Identify which cell holds the provided text, then report its (x, y) central coordinate. 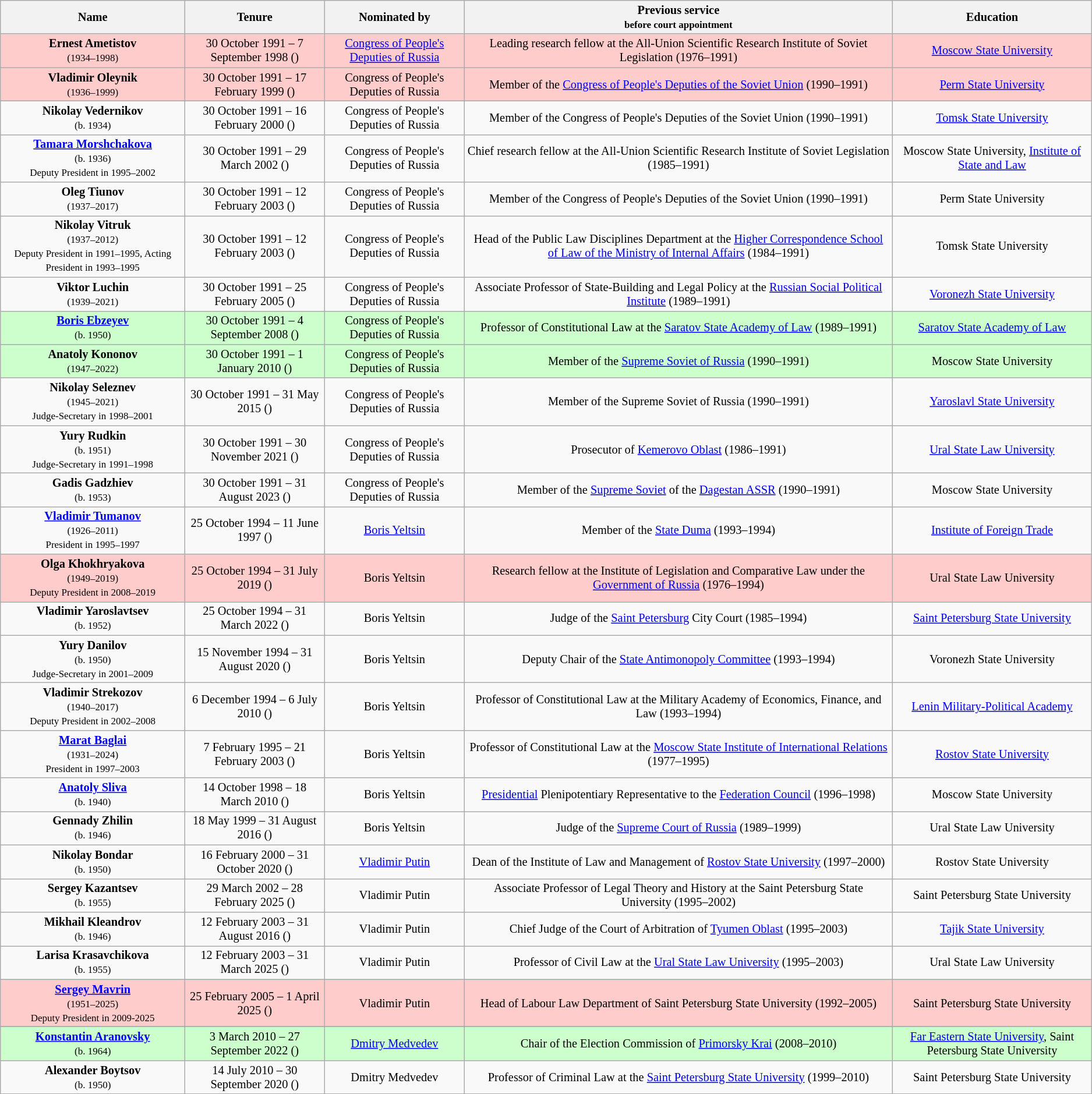
Nikolay Bondar(b. 1950) (93, 862)
Institute of Foreign Trade (992, 530)
14 October 1998 – 18 March 2010 () (255, 795)
Konstantin Aranovsky(b. 1964) (93, 1043)
Professor of Constitutional Law at the Saratov State Academy of Law (1989–1991) (678, 328)
Education (992, 17)
Gadis Gadzhiev(b. 1953) (93, 490)
Previous servicebefore court appointment (678, 17)
Chief Judge of the Court of Arbitration of Tyumen Oblast (1995–2003) (678, 929)
Larisa Krasavchikova(b. 1955) (93, 962)
Yaroslavl State University (992, 402)
30 October 1991 – 31 August 2023 () (255, 490)
Tenure (255, 17)
7 February 1995 – 21 February 2003 () (255, 754)
Olga Khokhryakova(1949–2019)Deputy President in 2008–2019 (93, 578)
Deputy Chair of the State Antimonopoly Committee (1993–1994) (678, 659)
Professor of Criminal Law at the Saint Petersburg State University (1999–2010) (678, 1077)
Nikolay Vedernikov(b. 1934) (93, 118)
Chief research fellow at the All-Union Scientific Research Institute of Soviet Legislation (1985–1991) (678, 158)
Judge of the Saint Petersburg City Court (1985–1994) (678, 618)
12 February 2003 – 31 August 2016 () (255, 929)
Dean of the Institute of Law and Management of Rostov State University (1997–2000) (678, 862)
6 December 1994 – 6 July 2010 () (255, 706)
Head of the Public Law Disciplines Department at the Higher Correspondence School of Law of the Ministry of Internal Affairs (1984–1991) (678, 246)
Head of Labour Law Department of Saint Petersburg State University (1992–2005) (678, 1003)
Leading research fellow at the All-Union Scientific Research Institute of Soviet Legislation (1976–1991) (678, 51)
Nikolay Seleznev(1945–2021)Judge-Secretary in 1998–2001 (93, 402)
Oleg Tiunov(1937–2017) (93, 199)
18 May 1999 – 31 August 2016 () (255, 828)
30 October 1991 – 17 February 1999 () (255, 84)
Member of the State Duma (1993–1994) (678, 530)
Prosecutor of Kemerovo Oblast (1986–1991) (678, 449)
30 October 1991 – 4 September 2008 () (255, 328)
Vladimir Strekozov(1940–2017)Deputy President in 2002–2008 (93, 706)
12 February 2003 – 31 March 2025 () (255, 962)
30 October 1991 – 25 February 2005 () (255, 294)
Nominated by (395, 17)
Yury Rudkin(b. 1951)Judge-Secretary in 1991–1998 (93, 449)
Nikolay Vitruk(1937–2012)Deputy President in 1991–1995, Acting President in 1993–1995 (93, 246)
Professor of Constitutional Law at the Military Academy of Economics, Finance, and Law (1993–1994) (678, 706)
30 October 1991 – 30 November 2021 () (255, 449)
25 October 1994 – 11 June 1997 () (255, 530)
25 February 2005 – 1 April 2025 () (255, 1003)
Vladimir Tumanov(1926–2011)President in 1995–1997 (93, 530)
Far Eastern State University, Saint Petersburg State University (992, 1043)
Gennady Zhilin(b. 1946) (93, 828)
30 October 1991 – 31 May 2015 () (255, 402)
30 October 1991 – 29 March 2002 () (255, 158)
25 October 1994 – 31 July 2019 () (255, 578)
14 July 2010 – 30 September 2020 () (255, 1077)
Judge of the Supreme Court of Russia (1989–1999) (678, 828)
30 October 1991 – 1 January 2010 () (255, 361)
15 November 1994 – 31 August 2020 () (255, 659)
Vladimir Oleynik(1936–1999) (93, 84)
Anatoly Kononov(1947–2022) (93, 361)
30 October 1991 – 16 February 2000 () (255, 118)
Professor of Constitutional Law at the Moscow State Institute of International Relations (1977–1995) (678, 754)
Anatoly Sliva(b. 1940) (93, 795)
Tajik State University (992, 929)
16 February 2000 – 31 October 2020 () (255, 862)
25 October 1994 – 31 March 2022 () (255, 618)
Member of the Supreme Soviet of the Dagestan ASSR (1990–1991) (678, 490)
Research fellow at the Institute of Legislation and Comparative Law under the Government of Russia (1976–1994) (678, 578)
Lenin Military-Political Academy (992, 706)
Alexander Boytsov(b. 1950) (93, 1077)
Sergey Mavrin(1951–2025)Deputy President in 2009-2025 (93, 1003)
Presidential Plenipotentiary Representative to the Federation Council (1996–1998) (678, 795)
Saratov State Academy of Law (992, 328)
Yury Danilov(b. 1950)Judge-Secretary in 2001–2009 (93, 659)
Associate Professor of Legal Theory and History at the Saint Petersburg State University (1995–2002) (678, 895)
Ernest Ametistov(1934–1998) (93, 51)
Boris Ebzeyev(b. 1950) (93, 328)
Associate Professor of State-Building and Legal Policy at the Russian Social Political Institute (1989–1991) (678, 294)
Vladimir Yaroslavtsev(b. 1952) (93, 618)
Moscow State University, Institute of State and Law (992, 158)
Marat Baglai(1931–2024)President in 1997–2003 (93, 754)
Sergey Kazantsev(b. 1955) (93, 895)
Name (93, 17)
Tamara Morshchakova(b. 1936)Deputy President in 1995–2002 (93, 158)
Chair of the Election Commission of Primorsky Krai (2008–2010) (678, 1043)
30 October 1991 – 7 September 1998 () (255, 51)
Mikhail Kleandrov(b. 1946) (93, 929)
Professor of Civil Law at the Ural State Law University (1995–2003) (678, 962)
3 March 2010 – 27 September 2022 () (255, 1043)
29 March 2002 – 28 February 2025 () (255, 895)
Viktor Luchin(1939–2021) (93, 294)
